Provide the [x, y] coordinate of the cell's center where the given text is located.  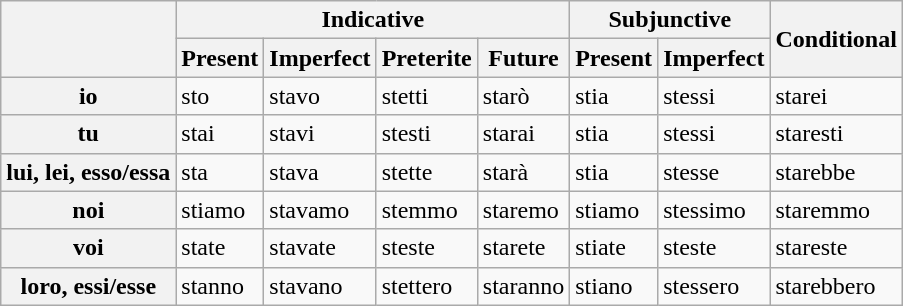
stiate [614, 248]
sto [220, 96]
stanno [220, 286]
stessimo [714, 210]
Subjunctive [670, 20]
stesse [714, 172]
stiano [614, 286]
stavate [320, 248]
starete [523, 248]
noi [88, 210]
stetti [426, 96]
staremmo [836, 210]
Conditional [836, 39]
starebbero [836, 286]
stavi [320, 134]
stai [220, 134]
stette [426, 172]
starei [836, 96]
lui, lei, esso/essa [88, 172]
staranno [523, 286]
stettero [426, 286]
stavano [320, 286]
staresti [836, 134]
stemmo [426, 210]
stareste [836, 248]
tu [88, 134]
stesti [426, 134]
Future [523, 58]
stessero [714, 286]
state [220, 248]
Indicative [373, 20]
Preterite [426, 58]
starà [523, 172]
staremo [523, 210]
voi [88, 248]
io [88, 96]
starò [523, 96]
loro, essi/esse [88, 286]
starai [523, 134]
stava [320, 172]
starebbe [836, 172]
stavo [320, 96]
sta [220, 172]
stavamo [320, 210]
